Detect which cell encompasses the target text, then output its (x, y) center coordinate. 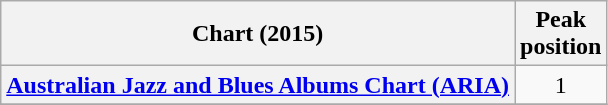
Peakposition (561, 34)
Chart (2015) (258, 34)
Australian Jazz and Blues Albums Chart (ARIA) (258, 85)
1 (561, 85)
